For the text-containing cell, return its midpoint in [x, y] coordinate format. 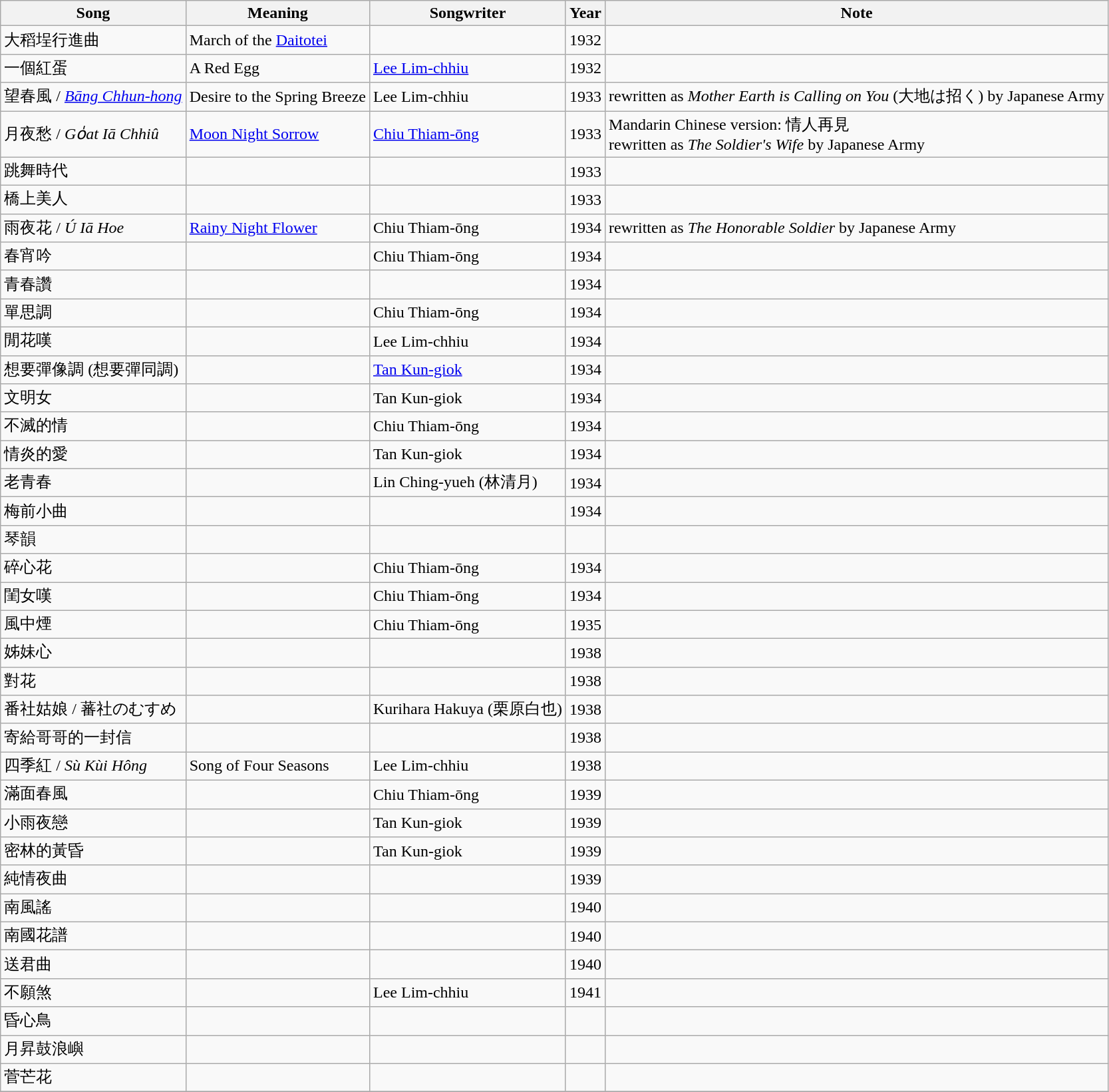
Note [857, 13]
大稻埕行進曲 [93, 40]
春宵吟 [93, 257]
送君曲 [93, 965]
菅芒花 [93, 1078]
梅前小曲 [93, 511]
情炎的愛 [93, 455]
姊妹心 [93, 653]
青春讚 [93, 285]
1941 [585, 993]
不滅的情 [93, 426]
橋上美人 [93, 200]
單思調 [93, 313]
rewritten as The Honorable Soldier by Japanese Army [857, 228]
A Red Egg [277, 68]
跳舞時代 [93, 172]
文明女 [93, 398]
南國花譜 [93, 936]
滿面春風 [93, 795]
Moon Night Sorrow [277, 134]
閨女嘆 [93, 596]
Meaning [277, 13]
Kurihara Hakuya (栗原白也) [467, 709]
Song of Four Seasons [277, 767]
Year [585, 13]
月夜愁 / Go̍at Iā Chhiû [93, 134]
番社姑娘 / 蕃社のむすめ [93, 709]
四季紅 / Sù Kùi Hông [93, 767]
rewritten as Mother Earth is Calling on You (大地は招く) by Japanese Army [857, 97]
月昇鼓浪嶼 [93, 1050]
Lin Ching-yueh (林清月) [467, 483]
南風謠 [93, 908]
純情夜曲 [93, 880]
想要彈像調 (想要彈同調) [93, 370]
閒花嘆 [93, 341]
寄給哥哥的一封信 [93, 737]
1935 [585, 624]
Mandarin Chinese version: 情人再見rewritten as The Soldier's Wife by Japanese Army [857, 134]
雨夜花 / Ú Iā Hoe [93, 228]
不願煞 [93, 993]
老青春 [93, 483]
Songwriter [467, 13]
昏心鳥 [93, 1021]
對花 [93, 681]
風中煙 [93, 624]
望春風 / Bāng Chhun-hong [93, 97]
碎心花 [93, 568]
March of the Daitotei [277, 40]
小雨夜戀 [93, 822]
Song [93, 13]
Desire to the Spring Breeze [277, 97]
一個紅蛋 [93, 68]
琴韻 [93, 539]
密林的黃昏 [93, 852]
Rainy Night Flower [277, 228]
